Detect which cell encompasses the target text, then output its [X, Y] center coordinate. 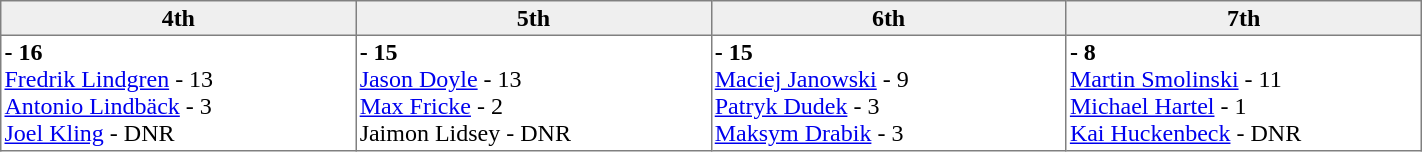
- 8Martin Smolinski - 11Michael Hartel - 1Kai Huckenbeck - DNR [1244, 93]
4th [178, 18]
6th [888, 18]
5th [534, 18]
- 16Fredrik Lindgren - 13Antonio Lindbäck - 3Joel Kling - DNR [178, 93]
- 15Jason Doyle - 13Max Fricke - 2Jaimon Lidsey - DNR [534, 93]
7th [1244, 18]
- 15Maciej Janowski - 9Patryk Dudek - 3Maksym Drabik - 3 [888, 93]
